Identify which cell holds the provided text, then report its [x, y] central coordinate. 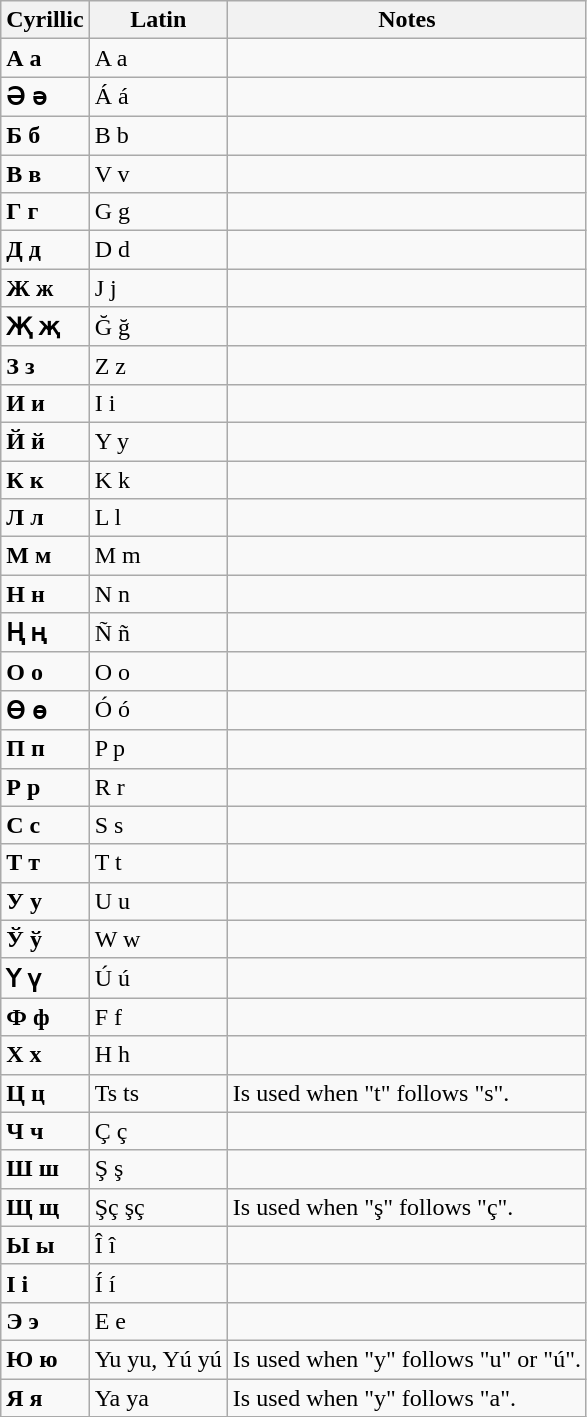
Җ җ [45, 327]
Ы ы [45, 1245]
Ya ya [158, 1397]
В в [45, 173]
Ю ю [45, 1359]
I i [158, 403]
Şç şç [158, 1207]
T t [158, 863]
M m [158, 556]
Ә ә [45, 97]
Н н [45, 594]
Ө ө [45, 710]
Ш ш [45, 1169]
Ү ү [45, 978]
Y y [158, 441]
Э э [45, 1321]
Ó ó [158, 710]
H h [158, 1055]
B b [158, 135]
І і [45, 1283]
Is used when "y" follows "u" or "ú". [406, 1359]
Cyrillic [45, 20]
М м [45, 556]
К к [45, 479]
Ú ú [158, 978]
З з [45, 365]
Notes [406, 20]
Î î [158, 1245]
O o [158, 671]
Ç ç [158, 1131]
Ts ts [158, 1093]
J j [158, 288]
Ф ф [45, 1017]
U u [158, 901]
Ñ ñ [158, 633]
Is used when "ş" follows "ç". [406, 1207]
N n [158, 594]
О о [45, 671]
G g [158, 212]
F f [158, 1017]
Й й [45, 441]
P p [158, 749]
Á á [158, 97]
A a [158, 58]
Щ щ [45, 1207]
R r [158, 787]
С с [45, 825]
Is used when "t" follows "s". [406, 1093]
П п [45, 749]
V v [158, 173]
Ң ң [45, 633]
У у [45, 901]
E e [158, 1321]
Г г [45, 212]
Í í [158, 1283]
Latin [158, 20]
D d [158, 250]
Ц ц [45, 1093]
K k [158, 479]
Х х [45, 1055]
Б б [45, 135]
Ğ ğ [158, 327]
Я я [45, 1397]
Yu yu, Yú yú [158, 1359]
Ч ч [45, 1131]
И и [45, 403]
Л л [45, 518]
Р р [45, 787]
А а [45, 58]
S s [158, 825]
Is used when "y" follows "a". [406, 1397]
Т т [45, 863]
Ş ş [158, 1169]
Д д [45, 250]
Ў ў [45, 939]
Ж ж [45, 288]
Z z [158, 365]
W w [158, 939]
L l [158, 518]
